Capture the cell that displays the provided text and extract its [x, y] central coordinate. 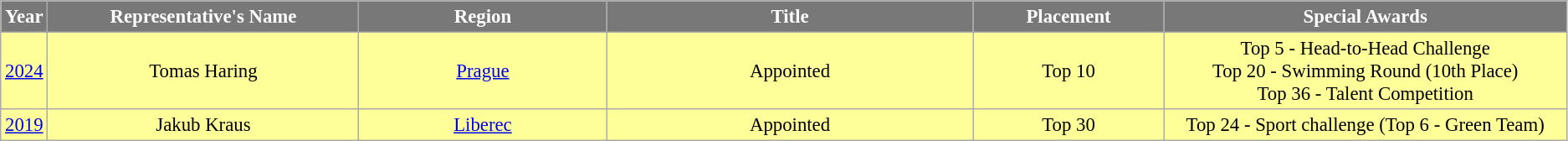
Prague [483, 71]
Jakub Kraus [203, 125]
Special Awards [1366, 17]
Tomas Haring [203, 71]
Title [790, 17]
Top 24 - Sport challenge (Top 6 - Green Team) [1366, 125]
Representative's Name [203, 17]
2024 [24, 71]
Year [24, 17]
Placement [1068, 17]
Liberec [483, 125]
2019 [24, 125]
Top 5 - Head-to-Head ChallengeTop 20 - Swimming Round (10th Place)Top 36 - Talent Competition [1366, 71]
Top 30 [1068, 125]
Region [483, 17]
Top 10 [1068, 71]
